Find where the given text appears and provide that cell's center as (X, Y) coordinate. 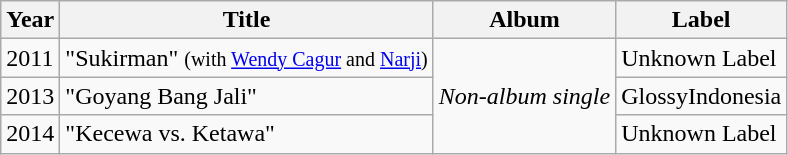
Year (30, 20)
"Sukirman" (with Wendy Cagur and Narji) (246, 58)
Album (524, 20)
GlossyIndonesia (702, 96)
Title (246, 20)
Non-album single (524, 96)
"Kecewa vs. Ketawa" (246, 134)
2014 (30, 134)
Label (702, 20)
"Goyang Bang Jali" (246, 96)
2013 (30, 96)
2011 (30, 58)
